Detect which cell encompasses the target text, then output its (x, y) center coordinate. 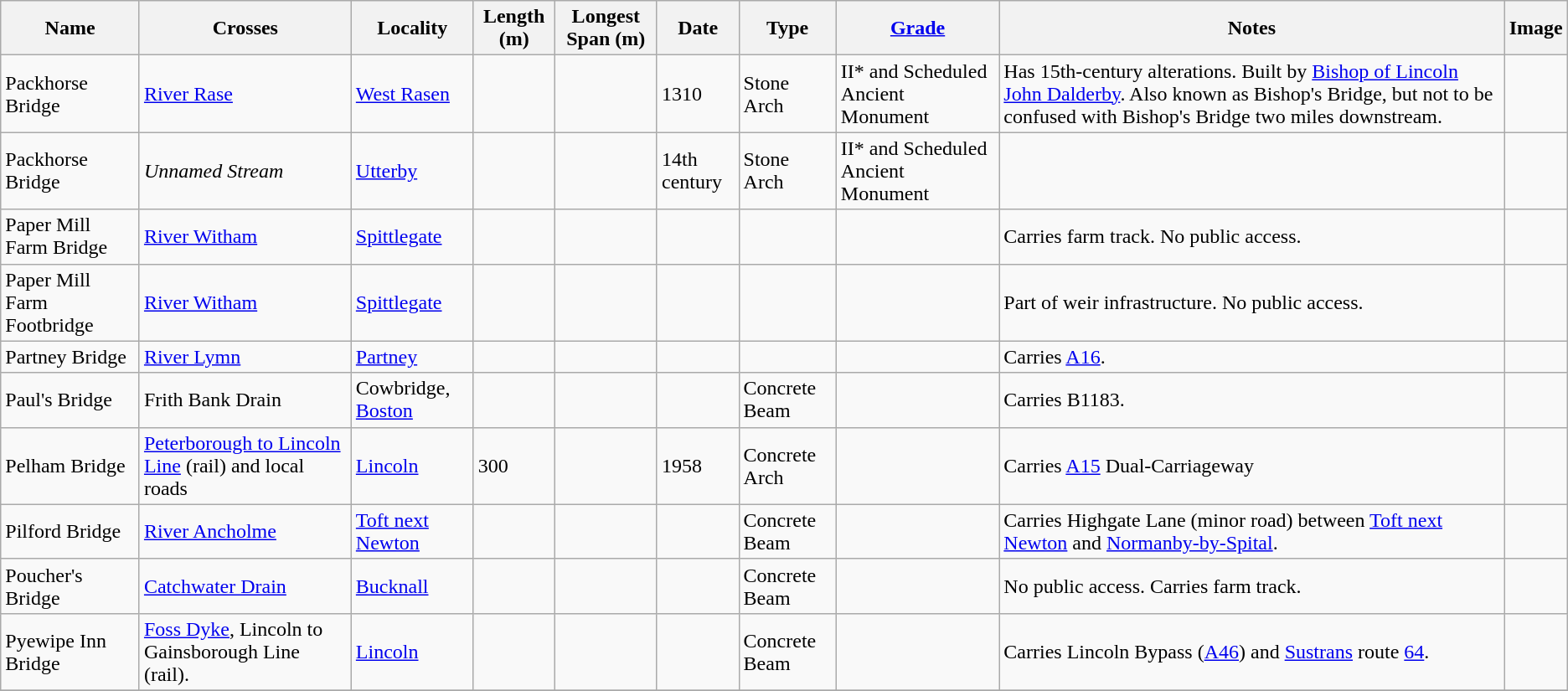
Pyewipe Inn Bridge (70, 652)
Notes (1251, 28)
Catchwater Drain (245, 586)
Peterborough to Lincoln Line (rail) and local roads (245, 466)
Cowbridge, Boston (412, 400)
Length (m) (514, 28)
Type (787, 28)
Carries A15 Dual-Carriageway (1251, 466)
River Rase (245, 94)
Pelham Bridge (70, 466)
Poucher's Bridge (70, 586)
Part of weir infrastructure. No public access. (1251, 302)
Partney Bridge (70, 357)
West Rasen (412, 94)
Bucknall (412, 586)
Grade (918, 28)
River Lymn (245, 357)
Carries A16. (1251, 357)
Locality (412, 28)
Frith Bank Drain (245, 400)
Carries farm track. No public access. (1251, 236)
Partney (412, 357)
Utterby (412, 171)
Paper Mill Farm Bridge (70, 236)
Carries B1183. (1251, 400)
Toft next Newton (412, 531)
Paul's Bridge (70, 400)
1958 (698, 466)
Longest Span (m) (606, 28)
300 (514, 466)
Unnamed Stream (245, 171)
Pilford Bridge (70, 531)
Carries Lincoln Bypass (A46) and Sustrans route 64. (1251, 652)
Name (70, 28)
14th century (698, 171)
1310 (698, 94)
Foss Dyke, Lincoln to Gainsborough Line (rail). (245, 652)
Carries Highgate Lane (minor road) between Toft next Newton and Normanby-by-Spital. (1251, 531)
Paper Mill Farm Footbridge (70, 302)
Date (698, 28)
River Ancholme (245, 531)
No public access. Carries farm track. (1251, 586)
Concrete Arch (787, 466)
Crosses (245, 28)
Image (1536, 28)
